Locate the cell with the specified text and output its [X, Y] center coordinate. 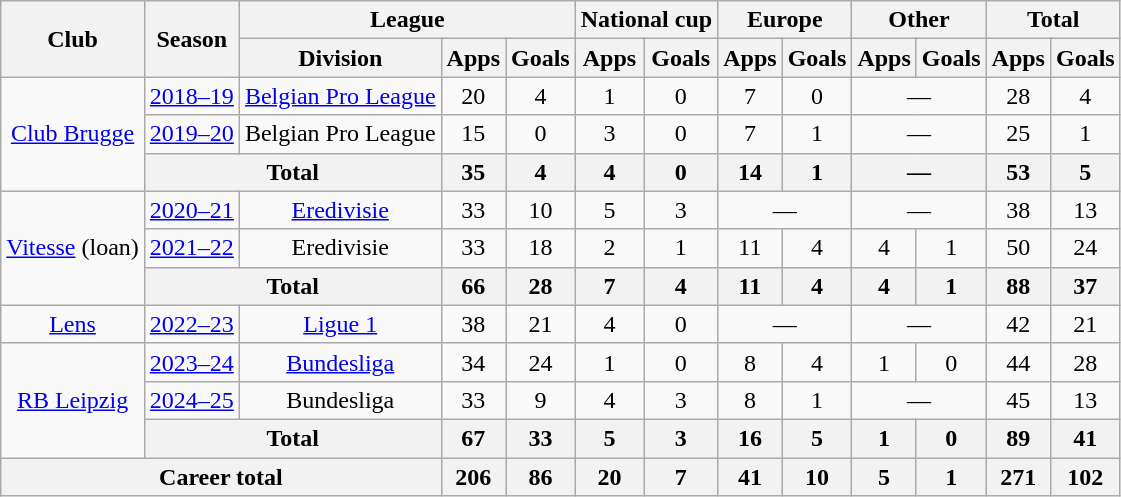
Career total [221, 477]
34 [473, 362]
271 [1018, 477]
Club Brugge [73, 134]
2023–24 [192, 362]
Lens [73, 324]
National cup [646, 20]
2024–25 [192, 400]
102 [1085, 477]
50 [1018, 248]
89 [1018, 438]
2020–21 [192, 210]
37 [1085, 286]
67 [473, 438]
Season [192, 39]
14 [750, 172]
44 [1018, 362]
66 [473, 286]
42 [1018, 324]
Other [919, 20]
RB Leipzig [73, 400]
45 [1018, 400]
35 [473, 172]
Club [73, 39]
Vitesse (loan) [73, 248]
2018–19 [192, 96]
206 [473, 477]
9 [541, 400]
2019–20 [192, 134]
53 [1018, 172]
18 [541, 248]
Division [340, 58]
League [407, 20]
15 [473, 134]
86 [541, 477]
2021–22 [192, 248]
88 [1018, 286]
Europe [785, 20]
2022–23 [192, 324]
2 [609, 248]
Ligue 1 [340, 324]
16 [750, 438]
25 [1018, 134]
